Find where the given text appears and provide that cell's center as [X, Y] coordinate. 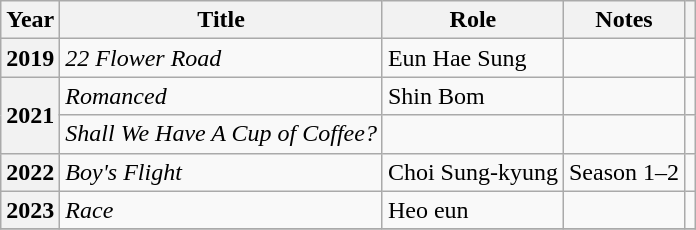
Season 1–2 [624, 172]
Eun Hae Sung [472, 58]
Shin Bom [472, 96]
2019 [30, 58]
Romanced [222, 96]
Role [472, 20]
2021 [30, 115]
Year [30, 20]
Boy's Flight [222, 172]
Shall We Have A Cup of Coffee? [222, 134]
2022 [30, 172]
Race [222, 210]
Notes [624, 20]
Title [222, 20]
2023 [30, 210]
Choi Sung-kyung [472, 172]
Heo eun [472, 210]
22 Flower Road [222, 58]
